For the text-containing cell, return its midpoint in [X, Y] coordinate format. 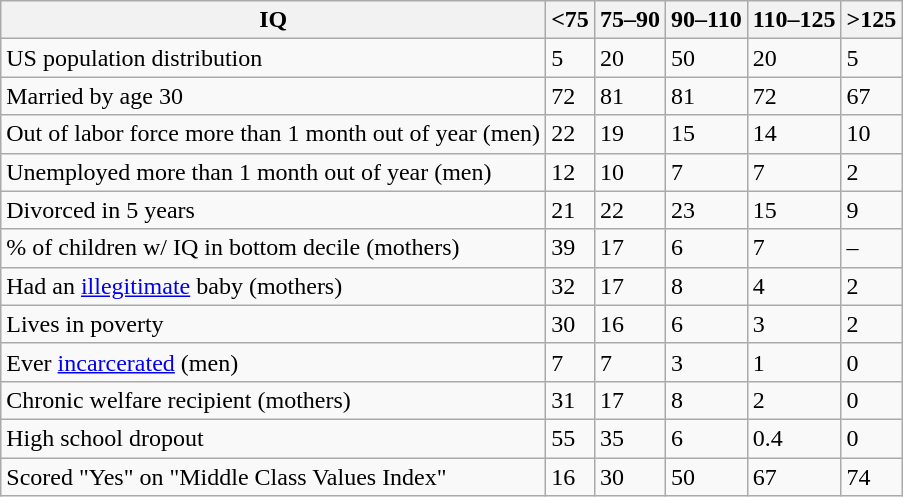
4 [794, 286]
Had an illegitimate baby (mothers) [274, 286]
Married by age 30 [274, 96]
90–110 [706, 20]
– [872, 248]
35 [630, 438]
High school dropout [274, 438]
US population distribution [274, 58]
31 [570, 400]
Scored "Yes" on "Middle Class Values Index" [274, 477]
23 [706, 210]
IQ [274, 20]
Chronic welfare recipient (mothers) [274, 400]
74 [872, 477]
>125 [872, 20]
Lives in poverty [274, 324]
1 [794, 362]
21 [570, 210]
19 [630, 134]
Ever incarcerated (men) [274, 362]
% of children w/ IQ in bottom decile (mothers) [274, 248]
12 [570, 172]
Divorced in 5 years [274, 210]
0.4 [794, 438]
110–125 [794, 20]
9 [872, 210]
75–90 [630, 20]
39 [570, 248]
55 [570, 438]
<75 [570, 20]
Out of labor force more than 1 month out of year (men) [274, 134]
Unemployed more than 1 month out of year (men) [274, 172]
14 [794, 134]
32 [570, 286]
